From the cell containing the given text, extract its center point as [x, y] coordinate. 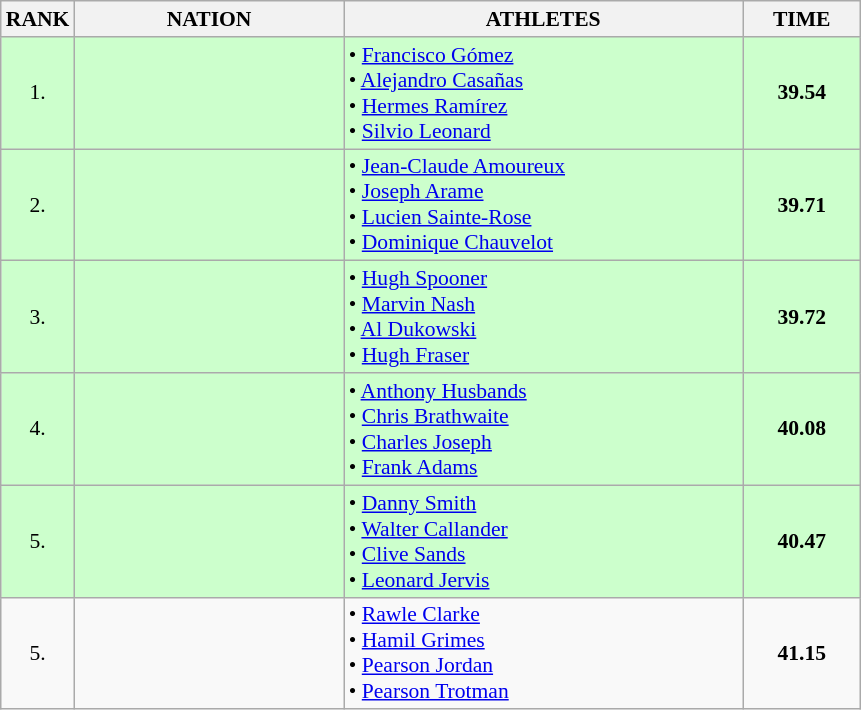
2. [38, 205]
3. [38, 317]
• Francisco Gómez• Alejandro Casañas• Hermes Ramírez• Silvio Leonard [544, 93]
NATION [208, 19]
1. [38, 93]
39.54 [802, 93]
• Jean-Claude Amoureux• Joseph Arame• Lucien Sainte-Rose• Dominique Chauvelot [544, 205]
40.08 [802, 429]
• Anthony Husbands• Chris Brathwaite• Charles Joseph• Frank Adams [544, 429]
4. [38, 429]
39.72 [802, 317]
41.15 [802, 653]
• Danny Smith• Walter Callander• Clive Sands• Leonard Jervis [544, 541]
RANK [38, 19]
TIME [802, 19]
39.71 [802, 205]
ATHLETES [544, 19]
• Rawle Clarke• Hamil Grimes• Pearson Jordan• Pearson Trotman [544, 653]
40.47 [802, 541]
• Hugh Spooner• Marvin Nash• Al Dukowski• Hugh Fraser [544, 317]
